Extract the (x, y) coordinate from the center of the cell holding the provided text.  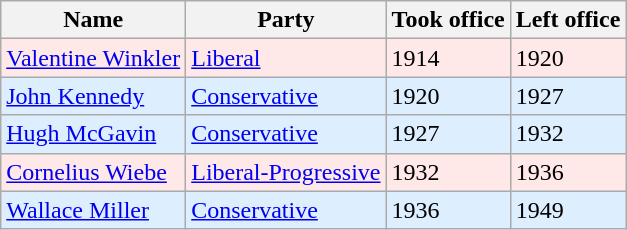
Valentine Winkler (94, 58)
Liberal (286, 58)
Left office (568, 20)
Took office (448, 20)
1949 (568, 210)
Party (286, 20)
Cornelius Wiebe (94, 172)
Wallace Miller (94, 210)
Hugh McGavin (94, 134)
1914 (448, 58)
Name (94, 20)
John Kennedy (94, 96)
Liberal-Progressive (286, 172)
